Provide the (X, Y) coordinate of the cell's center where the given text is located.  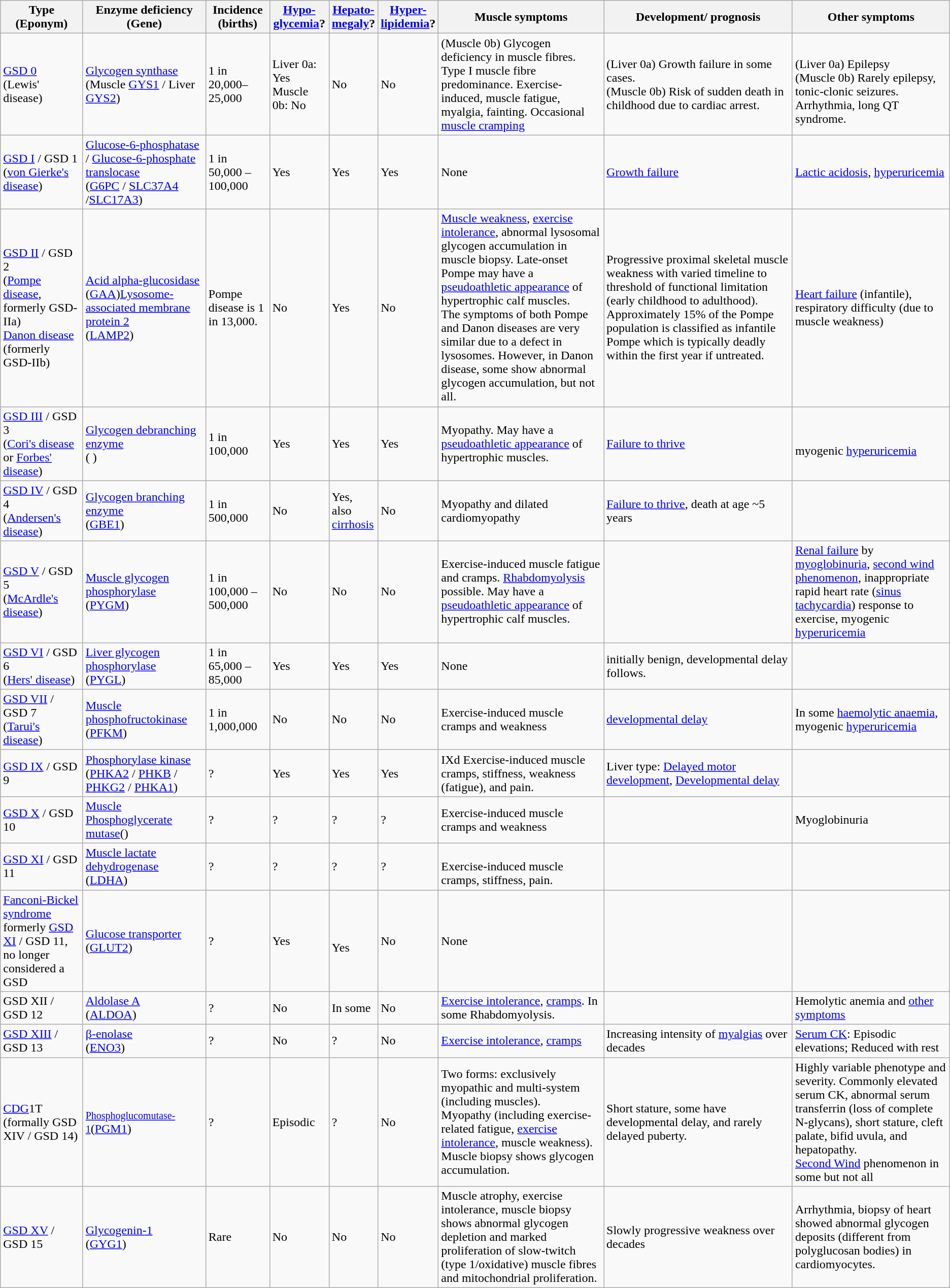
developmental delay (698, 720)
1 in 500,000 (237, 511)
Other symptoms (871, 17)
GSD III / GSD 3 (Cori's disease or Forbes' disease) (42, 444)
Liver type: Delayed motor development, Developmental delay (698, 773)
Liver 0a: YesMuscle 0b: No (299, 84)
Pompe disease is 1 in 13,000. (237, 308)
GSD IX / GSD 9 (42, 773)
Myopathy. May have a pseudoathletic appearance of hypertrophic muscles. (521, 444)
GSD V / GSD 5(McArdle's disease) (42, 592)
Hemolytic anemia and other symptoms (871, 1008)
Exercise intolerance, cramps (521, 1041)
Hepato-megaly? (353, 17)
Hyper-lipidemia? (408, 17)
β-enolase(ENO3) (144, 1041)
In some haemolytic anaemia,myogenic hyperuricemia (871, 720)
Increasing intensity of myalgias over decades (698, 1041)
GSD VI / GSD 6 (Hers' disease) (42, 666)
Slowly progressive weakness over decades (698, 1237)
1 in 1,000,000 (237, 720)
Failure to thrive, death at age ~5 years (698, 511)
GSD XII / GSD 12 (42, 1008)
Development/ prognosis (698, 17)
Failure to thrive (698, 444)
Yes,also cirrhosis (353, 511)
Type(Eponym) (42, 17)
Short stature, some have developmental delay, and rarely delayed puberty. (698, 1122)
GSD XV / GSD 15 (42, 1237)
GSD II / GSD 2 (Pompe disease, formerly GSD-IIa)Danon disease (formerly GSD-IIb) (42, 308)
Muscle Phosphoglycerate mutase() (144, 820)
Incidence (births) (237, 17)
1 in 65,000 – 85,000 (237, 666)
CDG1T (formally GSD XIV / GSD 14) (42, 1122)
GSD X / GSD 10 (42, 820)
Muscle glycogen phosphorylase(PYGM) (144, 592)
1 in 100,000 (237, 444)
Lactic acidosis, hyperuricemia (871, 172)
Glucose-6-phosphatase / Glucose-6-phosphate translocase (G6PC / SLC37A4 /SLC17A3) (144, 172)
Phosphoglucomutase-1(PGM1) (144, 1122)
Muscle symptoms (521, 17)
Muscle phosphofructokinase (PFKM) (144, 720)
GSD 0(Lewis' disease) (42, 84)
Episodic (299, 1122)
Aldolase A(ALDOA) (144, 1008)
Glucose transporter(GLUT2) (144, 941)
GSD I / GSD 1 (von Gierke's disease) (42, 172)
Rare (237, 1237)
Hypo-glycemia? (299, 17)
Liver glycogen phosphorylase (PYGL) (144, 666)
Arrhythmia, biopsy of heart showed abnormal glycogen deposits (different from polyglucosan bodies) in cardiomyocytes. (871, 1237)
In some (353, 1008)
initially benign, developmental delay follows. (698, 666)
Exercise intolerance, cramps. In some Rhabdomyolysis. (521, 1008)
Growth failure (698, 172)
Myoglobinuria (871, 820)
Glycogenin-1(GYG1) (144, 1237)
(Liver 0a) Epilepsy(Muscle 0b) Rarely epilepsy, tonic-clonic seizures. Arrhythmia, long QT syndrome. (871, 84)
1 in 50,000 – 100,000 (237, 172)
Exercise-induced muscle fatigue and cramps. Rhabdomyolysis possible. May have a pseudoathletic appearance of hypertrophic calf muscles. (521, 592)
Serum CK: Episodic elevations; Reduced with rest (871, 1041)
Heart failure (infantile), respiratory difficulty (due to muscle weakness) (871, 308)
Muscle lactate dehydrogenase(LDHA) (144, 866)
Glycogen debranching enzyme( ) (144, 444)
Exercise-induced muscle cramps, stiffness, pain. (521, 866)
Phosphorylase kinase (PHKA2 / PHKB / PHKG2 / PHKA1) (144, 773)
GSD IV / GSD 4(Andersen's disease) (42, 511)
IXd Exercise-induced muscle cramps, stiffness, weakness (fatigue), and pain. (521, 773)
GSD XIII / GSD 13 (42, 1041)
Fanconi-Bickel syndromeformerly GSD XI / GSD 11, no longer considered a GSD (42, 941)
(Liver 0a) Growth failure in some cases.(Muscle 0b) Risk of sudden death in childhood due to cardiac arrest. (698, 84)
Glycogen synthase (Muscle GYS1 / Liver GYS2) (144, 84)
Glycogen branching enzyme(GBE1) (144, 511)
1 in 20,000–25,000 (237, 84)
Myopathy and dilated cardiomyopathy (521, 511)
GSD VII / GSD 7 (Tarui's disease) (42, 720)
Enzyme deficiency(Gene) (144, 17)
GSD XI / GSD 11 (42, 866)
1 in 100,000 – 500,000 (237, 592)
Acid alpha-glucosidase(GAA)Lysosome-associated membrane protein 2(LAMP2) (144, 308)
myogenic hyperuricemia (871, 444)
